Return the (x, y) coordinate for the center point of the cell that contains the specified text.  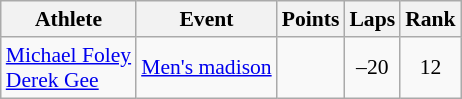
–20 (372, 68)
Athlete (68, 19)
Michael FoleyDerek Gee (68, 68)
Laps (372, 19)
12 (430, 68)
Points (311, 19)
Men's madison (206, 68)
Rank (430, 19)
Event (206, 19)
